For the text-containing cell, return its midpoint in (X, Y) coordinate format. 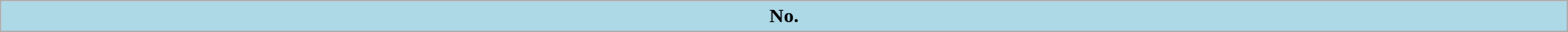
No. (784, 16)
